Search for the cell housing the specified text and yield its [x, y] center coordinate. 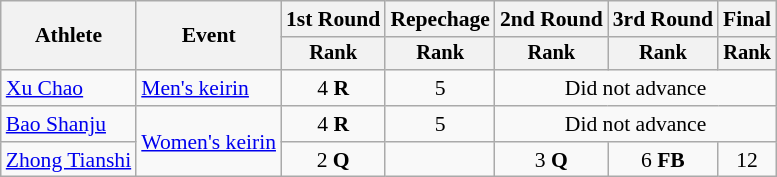
Bao Shanju [68, 124]
Final [747, 19]
Athlete [68, 36]
1st Round [333, 19]
Men's keirin [208, 88]
Event [208, 36]
3rd Round [663, 19]
Repechage [440, 19]
Women's keirin [208, 142]
2nd Round [552, 19]
Xu Chao [68, 88]
